Identify which cell holds the provided text, then report its (x, y) central coordinate. 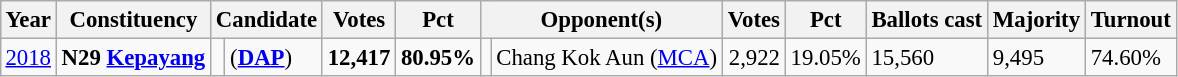
80.95% (438, 57)
Opponent(s) (601, 20)
Candidate (267, 20)
Constituency (133, 20)
N29 Kepayang (133, 57)
2018 (28, 57)
74.60% (1130, 57)
(DAP) (274, 57)
Majority (1036, 20)
15,560 (926, 57)
Ballots cast (926, 20)
Chang Kok Aun (MCA) (606, 57)
19.05% (826, 57)
12,417 (358, 57)
Year (28, 20)
Turnout (1130, 20)
9,495 (1036, 57)
2,922 (754, 57)
